Scan for the cell matching the given text and deliver its (X, Y) coordinate at center. 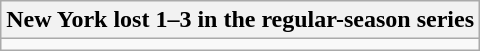
New York lost 1–3 in the regular-season series (240, 20)
